For the text-containing cell, return its midpoint in [X, Y] coordinate format. 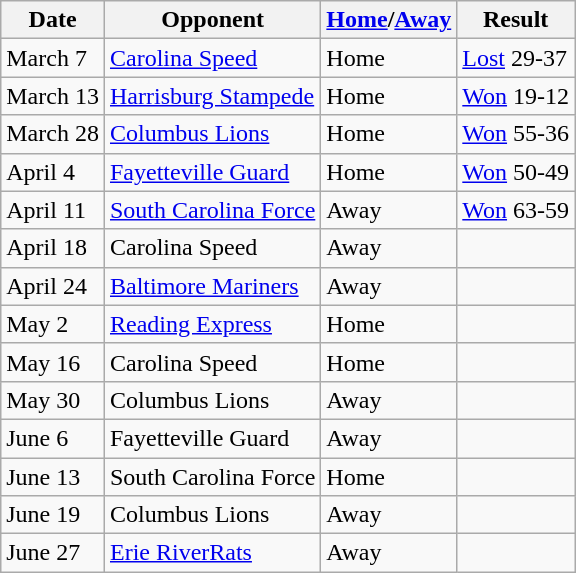
April 4 [53, 172]
March 13 [53, 96]
April 18 [53, 248]
Opponent [212, 20]
April 11 [53, 210]
Won 50-49 [516, 172]
Lost 29-37 [516, 58]
Result [516, 20]
March 28 [53, 134]
June 27 [53, 553]
March 7 [53, 58]
May 16 [53, 362]
Date [53, 20]
Won 19-12 [516, 96]
June 6 [53, 438]
Won 55-36 [516, 134]
April 24 [53, 286]
Baltimore Mariners [212, 286]
Reading Express [212, 324]
Harrisburg Stampede [212, 96]
June 19 [53, 515]
June 13 [53, 477]
May 2 [53, 324]
May 30 [53, 400]
Home/Away [389, 20]
Erie RiverRats [212, 553]
Won 63-59 [516, 210]
